For the text-containing cell, return its midpoint in (X, Y) coordinate format. 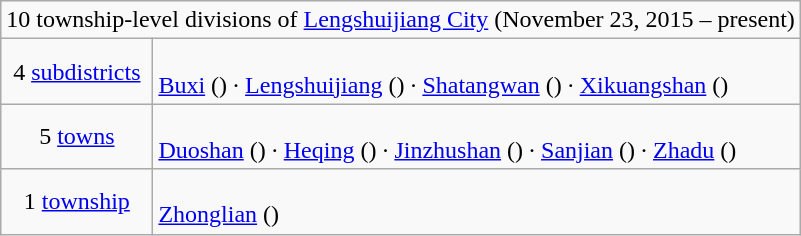
5 towns (77, 136)
10 township-level divisions of Lengshuijiang City (November 23, 2015 – present) (401, 20)
Buxi () · Lengshuijiang () · Shatangwan () · Xikuangshan () (477, 72)
Duoshan () · Heqing () · Jinzhushan () · Sanjian () · Zhadu () (477, 136)
4 subdistricts (77, 72)
1 township (77, 202)
Zhonglian () (477, 202)
